Determine the [X, Y] coordinate at the center of the cell enclosing the given text.  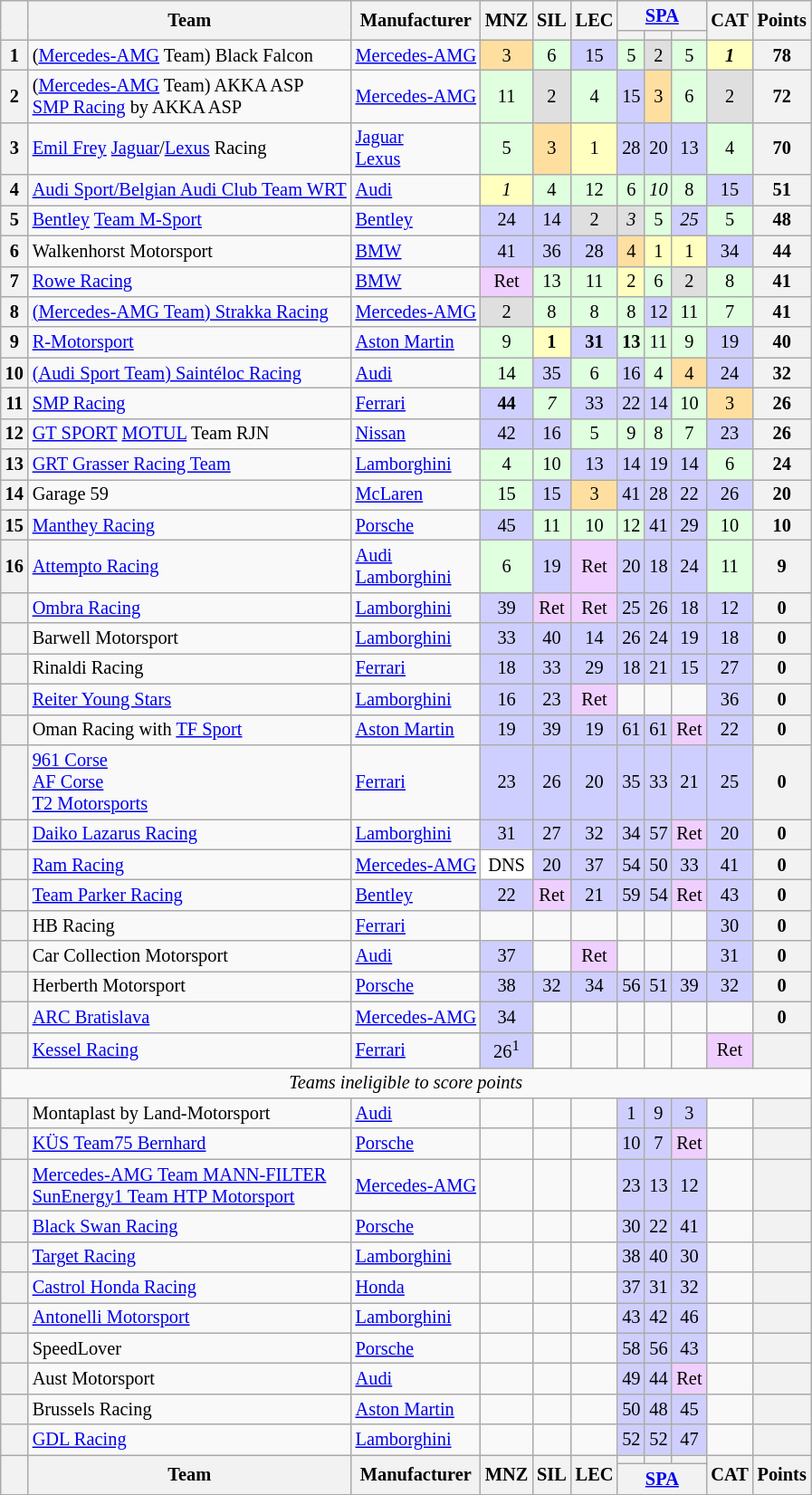
SpeedLover [190, 1348]
GT SPORT MOTUL Team RJN [190, 434]
(Mercedes-AMG Team) Strakka Racing [190, 311]
49 [631, 1379]
Teams ineligible to score points [406, 1083]
Emil Frey Jaguar/Lexus Racing [190, 149]
Oman Racing with TF Sport [190, 730]
46 [689, 1318]
47 [689, 1440]
59 [631, 895]
Castrol Honda Racing [190, 1288]
Bentley Team M-Sport [190, 220]
Montaplast by Land-Motorsport [190, 1113]
Rinaldi Racing [190, 668]
Barwell Motorsport [190, 638]
(Mercedes-AMG Team) Black Falcon [190, 55]
Herberth Motorsport [190, 986]
Car Collection Motorsport [190, 956]
Black Swan Racing [190, 1226]
Garage 59 [190, 494]
HB Racing [190, 925]
GDL Racing [190, 1440]
Mercedes-AMG Team MANN-FILTER SunEnergy1 Team HTP Motorsport [190, 1185]
AudiLamborghini [416, 566]
961 Corse AF Corse T2 Motorsports [190, 781]
Daiko Lazarus Racing [190, 834]
Kessel Racing [190, 1050]
Manthey Racing [190, 525]
72 [782, 96]
Ombra Racing [190, 608]
(Mercedes-AMG Team) AKKA ASP SMP Racing by AKKA ASP [190, 96]
Reiter Young Stars [190, 699]
GRT Grasser Racing Team [190, 465]
Antonelli Motorsport [190, 1318]
Attempto Racing [190, 566]
KÜS Team75 Bernhard [190, 1144]
Rowe Racing [190, 282]
JaguarLexus [416, 149]
70 [782, 149]
Ram Racing [190, 865]
Audi Sport/Belgian Audi Club Team WRT [190, 190]
Aust Motorsport [190, 1379]
McLaren [416, 494]
78 [782, 55]
Target Racing [190, 1257]
ARC Bratislava [190, 1017]
(Audi Sport Team) Saintéloc Racing [190, 373]
Walkenhorst Motorsport [190, 251]
Brussels Racing [190, 1409]
Nissan [416, 434]
58 [631, 1348]
Team Parker Racing [190, 895]
261 [507, 1050]
SMP Racing [190, 403]
R-Motorsport [190, 342]
57 [658, 834]
DNS [507, 865]
Honda [416, 1288]
